Locate the cell with the specified text and output its (x, y) center coordinate. 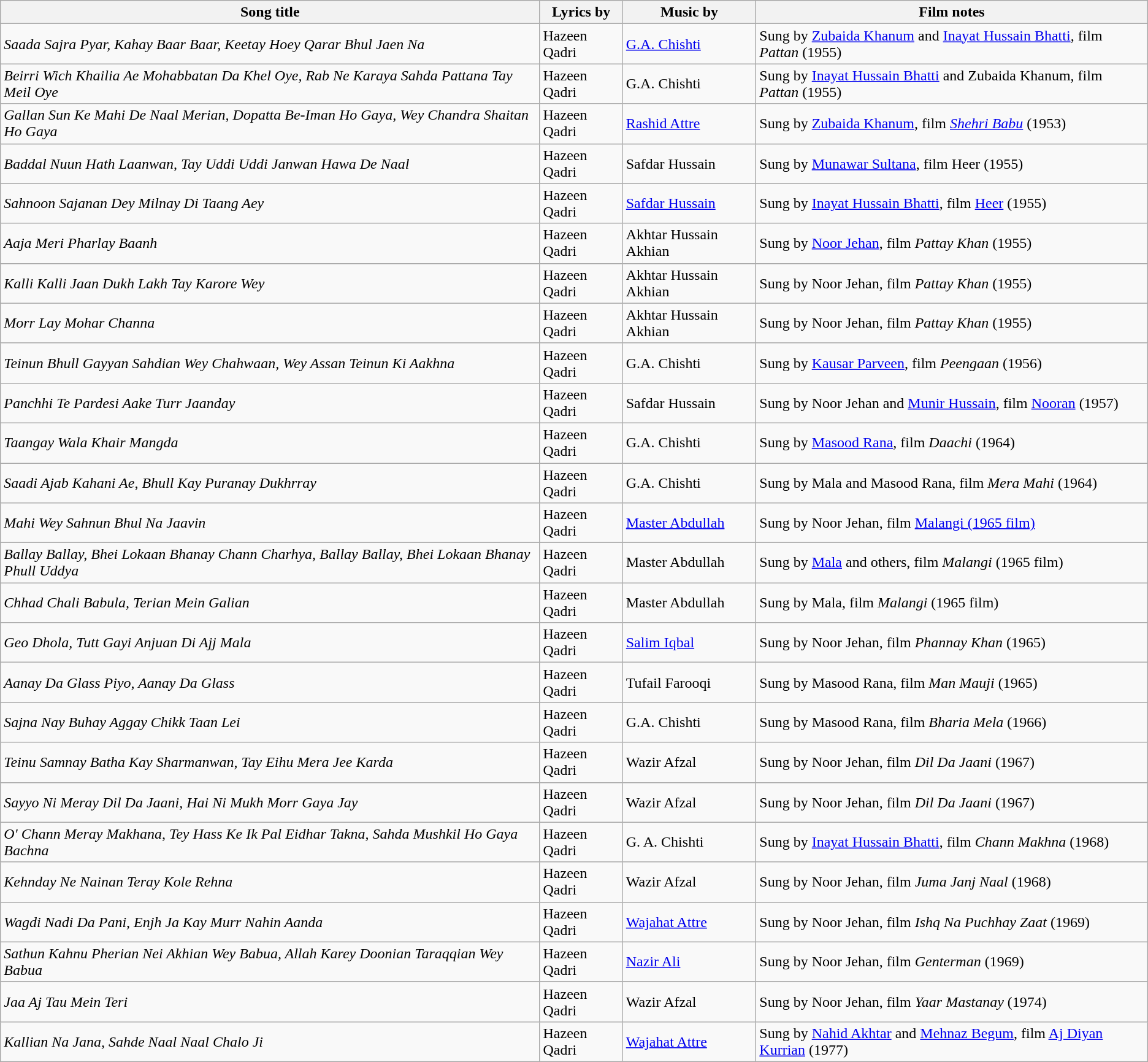
Mahi Wey Sahnun Bhul Na Jaavin (270, 523)
Rashid Attre (689, 124)
Taangay Wala Khair Mangda (270, 443)
Saada Sajra Pyar, Kahay Baar Baar, Keetay Hoey Qarar Bhul Jaen Na (270, 44)
Teinun Bhull Gayyan Sahdian Wey Chahwaan, Wey Assan Teinun Ki Aakhna (270, 363)
Kehnday Ne Nainan Teray Kole Rehna (270, 882)
Morr Lay Mohar Channa (270, 323)
Sung by Noor Jehan, film Malangi (1965 film) (952, 523)
O' Chann Meray Makhana, Tey Hass Ke Ik Pal Eidhar Takna, Sahda Mushkil Ho Gaya Bachna (270, 842)
Sung by Inayat Hussain Bhatti and Zubaida Khanum, film Pattan (1955) (952, 83)
Sung by Nahid Akhtar and Mehnaz Begum, film Aj Diyan Kurrian (1977) (952, 1042)
Film notes (952, 12)
Sung by Inayat Hussain Bhatti, film Chann Makhna (1968) (952, 842)
Sung by Noor Jehan, film Juma Janj Naal (1968) (952, 882)
Tufail Farooqi (689, 682)
G. A. Chishti (689, 842)
Ballay Ballay, Bhei Lokaan Bhanay Chann Charhya, Ballay Ballay, Bhei Lokaan Bhanay Phull Uddya (270, 563)
Sung by Munawar Sultana, film Heer (1955) (952, 163)
Kalli Kalli Jaan Dukh Lakh Tay Karore Wey (270, 283)
Sung by Kausar Parveen, film Peengaan (1956) (952, 363)
Sayyo Ni Meray Dil Da Jaani, Hai Ni Mukh Morr Gaya Jay (270, 802)
Gallan Sun Ke Mahi De Naal Merian, Dopatta Be-Iman Ho Gaya, Wey Chandra Shaitan Ho Gaya (270, 124)
Aaja Meri Pharlay Baanh (270, 243)
Sathun Kahnu Pherian Nei Akhian Wey Babua, Allah Karey Doonian Taraqqian Wey Babua (270, 962)
Sahnoon Sajanan Dey Milnay Di Taang Aey (270, 204)
Geo Dhola, Tutt Gayi Anjuan Di Ajj Mala (270, 643)
Sung by Inayat Hussain Bhatti, film Heer (1955) (952, 204)
Sajna Nay Buhay Aggay Chikk Taan Lei (270, 723)
Sung by Masood Rana, film Daachi (1964) (952, 443)
Sung by Noor Jehan, film Yaar Mastanay (1974) (952, 1001)
Sung by Noor Jehan, film Phannay Khan (1965) (952, 643)
Beirri Wich Khailia Ae Mohabbatan Da Khel Oye, Rab Ne Karaya Sahda Pattana Tay Meil Oye (270, 83)
Sung by Masood Rana, film Man Mauji (1965) (952, 682)
Panchhi Te Pardesi Aake Turr Jaanday (270, 402)
Sung by Mala and Masood Rana, film Mera Mahi (1964) (952, 482)
Sung by Noor Jehan, film Ishq Na Puchhay Zaat (1969) (952, 922)
Sung by Masood Rana, film Bharia Mela (1966) (952, 723)
Jaa Aj Tau Mein Teri (270, 1001)
Chhad Chali Babula, Terian Mein Galian (270, 602)
Song title (270, 12)
Lyrics by (581, 12)
Teinu Samnay Batha Kay Sharmanwan, Tay Eihu Mera Jee Karda (270, 762)
Sung by Zubaida Khanum and Inayat Hussain Bhatti, film Pattan (1955) (952, 44)
Aanay Da Glass Piyo, Aanay Da Glass (270, 682)
Salim Iqbal (689, 643)
Music by (689, 12)
Baddal Nuun Hath Laanwan, Tay Uddi Uddi Janwan Hawa De Naal (270, 163)
Sung by Mala and others, film Malangi (1965 film) (952, 563)
Kallian Na Jana, Sahde Naal Naal Chalo Ji (270, 1042)
Sung by Noor Jehan and Munir Hussain, film Nooran (1957) (952, 402)
Sung by Noor Jehan, film Genterman (1969) (952, 962)
Sung by Mala, film Malangi (1965 film) (952, 602)
Nazir Ali (689, 962)
Sung by Zubaida Khanum, film Shehri Babu (1953) (952, 124)
Saadi Ajab Kahani Ae, Bhull Kay Puranay Dukhrray (270, 482)
Wagdi Nadi Da Pani, Enjh Ja Kay Murr Nahin Aanda (270, 922)
